Determine the [x, y] coordinate at the center of the cell enclosing the given text.  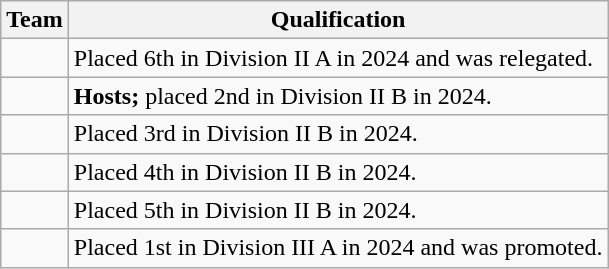
Placed 3rd in Division II B in 2024. [338, 134]
Team [35, 20]
Placed 1st in Division III A in 2024 and was promoted. [338, 248]
Qualification [338, 20]
Placed 6th in Division II A in 2024 and was relegated. [338, 58]
Placed 5th in Division II B in 2024. [338, 210]
Hosts; placed 2nd in Division II B in 2024. [338, 96]
Placed 4th in Division II B in 2024. [338, 172]
